For the text-containing cell, return its midpoint in [X, Y] coordinate format. 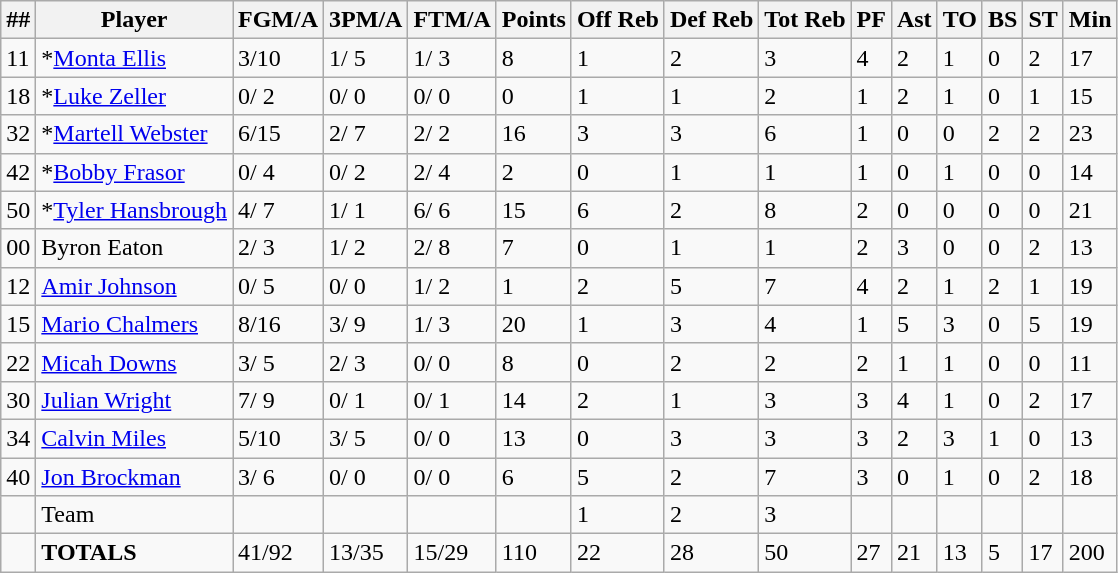
0/ 4 [278, 172]
Team [134, 515]
23 [1090, 134]
2/ 7 [366, 134]
3/ 9 [366, 324]
110 [534, 553]
FTM/A [452, 20]
*Bobby Frasor [134, 172]
00 [18, 248]
1/ 1 [366, 210]
Jon Brockman [134, 477]
28 [711, 553]
42 [18, 172]
2/ 4 [452, 172]
8/16 [278, 324]
FGM/A [278, 20]
Amir Johnson [134, 286]
Byron Eaton [134, 248]
Def Reb [711, 20]
7/ 9 [278, 400]
*Tyler Hansbrough [134, 210]
12 [18, 286]
16 [534, 134]
32 [18, 134]
Mario Chalmers [134, 324]
*Martell Webster [134, 134]
40 [18, 477]
15/29 [452, 553]
30 [18, 400]
Micah Downs [134, 362]
20 [534, 324]
Julian Wright [134, 400]
34 [18, 438]
*Luke Zeller [134, 96]
5/10 [278, 438]
41/92 [278, 553]
0/ 5 [278, 286]
4/ 7 [278, 210]
6/15 [278, 134]
Off Reb [618, 20]
ST [1043, 20]
2/ 8 [452, 248]
Points [534, 20]
27 [871, 553]
3/10 [278, 58]
*Monta Ellis [134, 58]
BS [1002, 20]
Player [134, 20]
Tot Reb [805, 20]
1/ 5 [366, 58]
Ast [914, 20]
TOTALS [134, 553]
13/35 [366, 553]
200 [1090, 553]
TO [960, 20]
3PM/A [366, 20]
## [18, 20]
2/ 2 [452, 134]
3/ 6 [278, 477]
6/ 6 [452, 210]
PF [871, 20]
Calvin Miles [134, 438]
Min [1090, 20]
